Determine the [X, Y] coordinate at the center of the cell enclosing the given text.  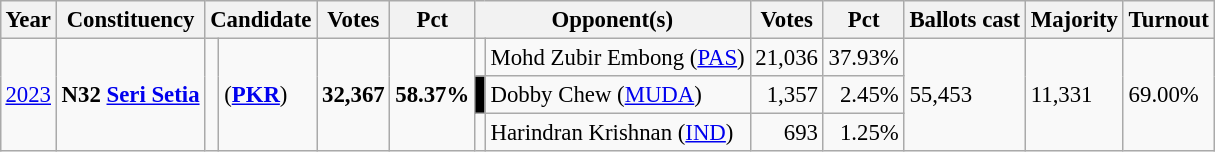
37.93% [864, 57]
Dobby Chew (MUDA) [618, 95]
693 [786, 133]
Opponent(s) [612, 20]
2023 [28, 94]
N32 Seri Setia [130, 94]
32,367 [354, 94]
58.37% [432, 94]
Majority [1074, 20]
1.25% [864, 133]
Constituency [130, 20]
11,331 [1074, 94]
Ballots cast [964, 20]
(PKR) [268, 94]
21,036 [786, 57]
2.45% [864, 95]
Harindran Krishnan (IND) [618, 133]
55,453 [964, 94]
69.00% [1168, 94]
Year [28, 20]
Mohd Zubir Embong (PAS) [618, 57]
Candidate [261, 20]
Turnout [1168, 20]
1,357 [786, 95]
